Search for the cell housing the specified text and yield its [X, Y] center coordinate. 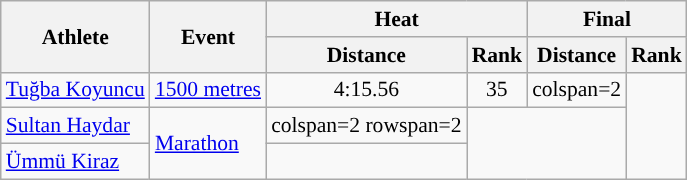
Event [208, 36]
colspan=2 rowspan=2 [366, 126]
Sultan Haydar [76, 126]
1500 metres [208, 90]
Ümmü Kiraz [76, 162]
Heat [396, 19]
Tuğba Koyuncu [76, 90]
Marathon [208, 144]
35 [498, 90]
Athlete [76, 36]
colspan=2 [576, 90]
4:15.56 [366, 90]
Final [607, 19]
